Output the (x, y) coordinate of the center of the cell containing the given text.  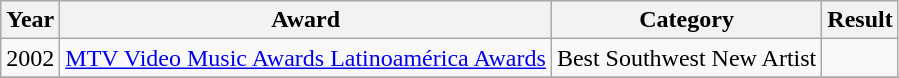
Category (686, 20)
MTV Video Music Awards Latinoamérica Awards (306, 58)
Result (860, 20)
Best Southwest New Artist (686, 58)
Award (306, 20)
2002 (30, 58)
Year (30, 20)
